Identify which cell holds the provided text, then report its (x, y) central coordinate. 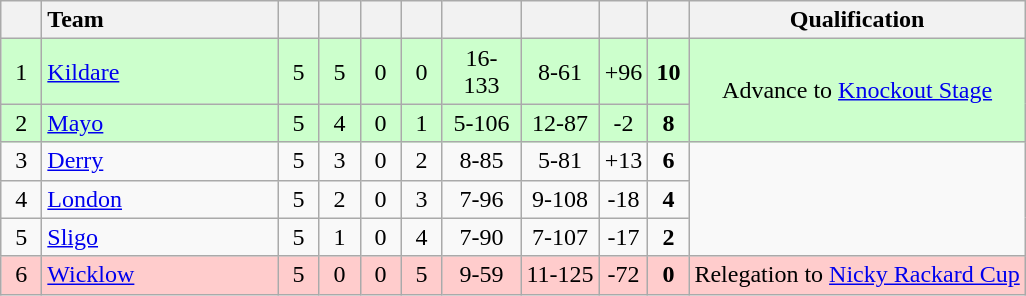
Sligo (160, 237)
Qualification (857, 20)
7-96 (482, 199)
12-87 (560, 123)
+96 (624, 72)
-17 (624, 237)
Team (160, 20)
8-61 (560, 72)
Wicklow (160, 275)
Advance to Knockout Stage (857, 90)
-18 (624, 199)
5-81 (560, 161)
-72 (624, 275)
5-106 (482, 123)
9-59 (482, 275)
10 (668, 72)
Relegation to Nicky Rackard Cup (857, 275)
11-125 (560, 275)
-2 (624, 123)
8 (668, 123)
7-107 (560, 237)
9-108 (560, 199)
8-85 (482, 161)
7-90 (482, 237)
Derry (160, 161)
Kildare (160, 72)
+13 (624, 161)
London (160, 199)
16-133 (482, 72)
Mayo (160, 123)
